Capture the cell that displays the provided text and extract its (X, Y) central coordinate. 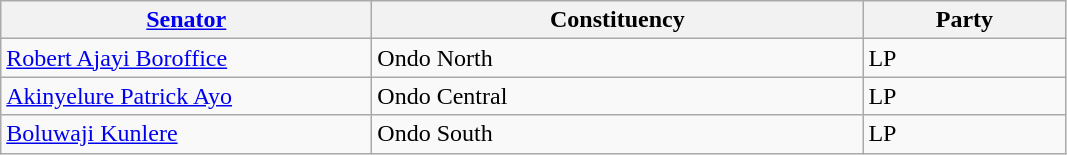
Ondo South (618, 134)
Ondo Central (618, 96)
Constituency (618, 20)
Robert Ajayi Boroffice (186, 58)
Party (964, 20)
Ondo North (618, 58)
Akinyelure Patrick Ayo (186, 96)
Boluwaji Kunlere (186, 134)
Senator (186, 20)
